Find where the given text appears and provide that cell's center as [x, y] coordinate. 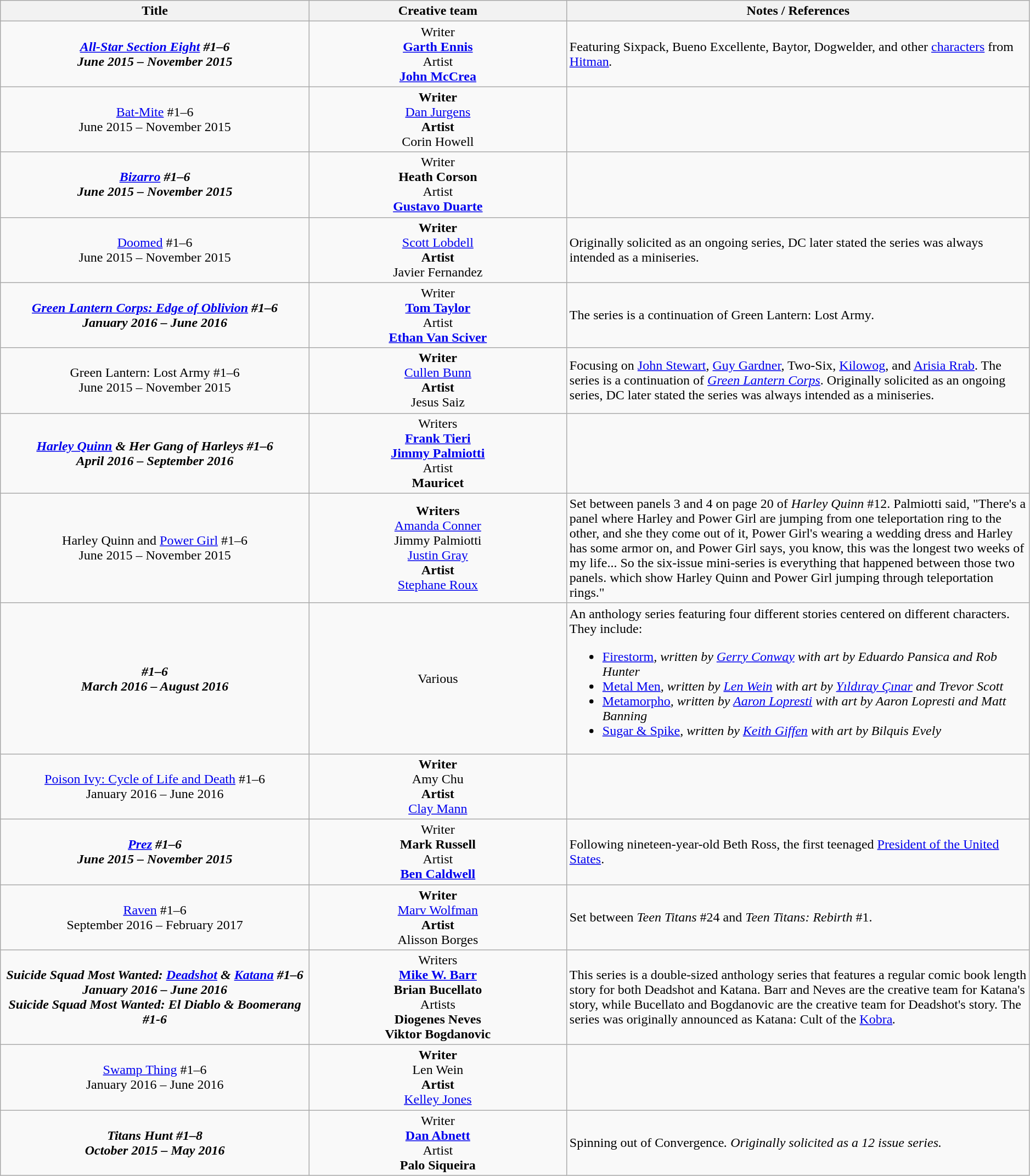
Notes / References [798, 11]
Featuring Sixpack, Bueno Excellente, Baytor, Dogwelder, and other characters from Hitman. [798, 54]
Harley Quinn & Her Gang of Harleys #1–6April 2016 – September 2016 [155, 453]
The series is a continuation of Green Lantern: Lost Army. [798, 315]
Raven #1–6September 2016 – February 2017 [155, 917]
WritersAmanda ConnerJimmy PalmiottiJustin GrayArtistStephane Roux [438, 548]
Harley Quinn and Power Girl #1–6June 2015 – November 2015 [155, 548]
Suicide Squad Most Wanted: Deadshot & Katana #1–6January 2016 – June 2016Suicide Squad Most Wanted: El Diablo & Boomerang #1-6 [155, 997]
#1–6March 2016 – August 2016 [155, 678]
WriterCullen BunnArtistJesus Saiz [438, 381]
Green Lantern Corps: Edge of Oblivion #1–6January 2016 – June 2016 [155, 315]
Green Lantern: Lost Army #1–6June 2015 – November 2015 [155, 381]
Various [438, 678]
All-Star Section Eight #1–6June 2015 – November 2015 [155, 54]
Poison Ivy: Cycle of Life and Death #1–6January 2016 – June 2016 [155, 787]
WriterGarth EnnisArtistJohn McCrea [438, 54]
Swamp Thing #1–6January 2016 – June 2016 [155, 1077]
Creative team [438, 11]
WriterTom TaylorArtistEthan Van Sciver [438, 315]
WriterScott LobdellArtistJavier Fernandez [438, 250]
Bat-Mite #1–6June 2015 – November 2015 [155, 120]
Originally solicited as an ongoing series, DC later stated the series was always intended as a miniseries. [798, 250]
Titans Hunt #1–8October 2015 – May 2016 [155, 1143]
WritersFrank TieriJimmy PalmiottiArtistMauricet [438, 453]
WriterLen WeinArtistKelley Jones [438, 1077]
WriterHeath CorsonArtistGustavo Duarte [438, 184]
Spinning out of Convergence. Originally solicited as a 12 issue series. [798, 1143]
Doomed #1–6June 2015 – November 2015 [155, 250]
WriterAmy ChuArtistClay Mann [438, 787]
WriterMark RussellArtistBen Caldwell [438, 851]
Bizarro #1–6June 2015 – November 2015 [155, 184]
Title [155, 11]
WriterMarv WolfmanArtistAlisson Borges [438, 917]
WriterDan JurgensArtistCorin Howell [438, 120]
WritersMike W. BarrBrian BucellatoArtistsDiogenes NevesViktor Bogdanovic [438, 997]
WriterDan AbnettArtistPalo Siqueira [438, 1143]
Set between Teen Titans #24 and Teen Titans: Rebirth #1. [798, 917]
Prez #1–6June 2015 – November 2015 [155, 851]
Following nineteen-year-old Beth Ross, the first teenaged President of the United States. [798, 851]
